Determine the (x, y) coordinate at the center of the cell enclosing the given text.  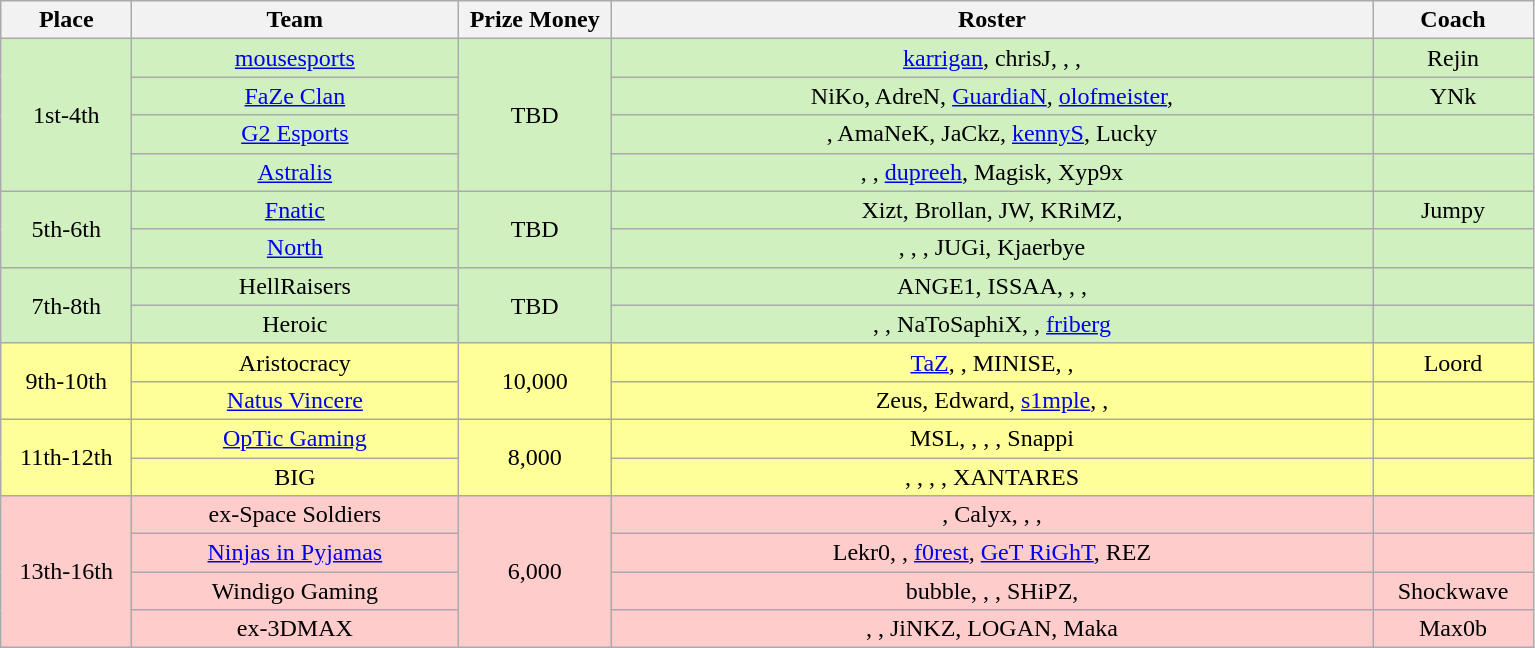
5th-6th (66, 229)
BIG (295, 477)
TaZ, , MINISE, , (992, 362)
bubble, , , SHiPZ, (992, 591)
Fnatic (295, 210)
OpTic Gaming (295, 438)
Max0b (1452, 629)
, AmaNeK, JaCkz, kennyS, Lucky (992, 134)
MSL, , , , Snappi (992, 438)
10,000 (535, 381)
Aristocracy (295, 362)
9th-10th (66, 381)
karrigan, chrisJ, , , (992, 58)
NiKo, AdreN, GuardiaN, olofmeister, (992, 96)
Lekr0, , f0rest, GeT RiGhT, REZ (992, 553)
6,000 (535, 572)
Shockwave (1452, 591)
FaZe Clan (295, 96)
ex-Space Soldiers (295, 515)
Jumpy (1452, 210)
, , JiNKZ, LOGAN, Maka (992, 629)
7th-8th (66, 305)
11th-12th (66, 457)
Heroic (295, 324)
Coach (1452, 20)
ex-3DMAX (295, 629)
Natus Vincere (295, 400)
Zeus, Edward, s1mple, , (992, 400)
Ninjas in Pyjamas (295, 553)
1st-4th (66, 115)
13th-16th (66, 572)
Prize Money (535, 20)
, , NaToSaphiX, , friberg (992, 324)
Loord (1452, 362)
, Calyx, , , (992, 515)
, , , JUGi, Kjaerbye (992, 248)
Astralis (295, 172)
HellRaisers (295, 286)
mousesports (295, 58)
North (295, 248)
G2 Esports (295, 134)
8,000 (535, 457)
Roster (992, 20)
ANGE1, ISSAA, , , (992, 286)
Windigo Gaming (295, 591)
, , dupreeh, Magisk, Xyp9x (992, 172)
YNk (1452, 96)
Team (295, 20)
Place (66, 20)
Xizt, Brollan, JW, KRiMZ, (992, 210)
, , , , XANTARES (992, 477)
Rejin (1452, 58)
